From the cell containing the given text, extract its center point as [x, y] coordinate. 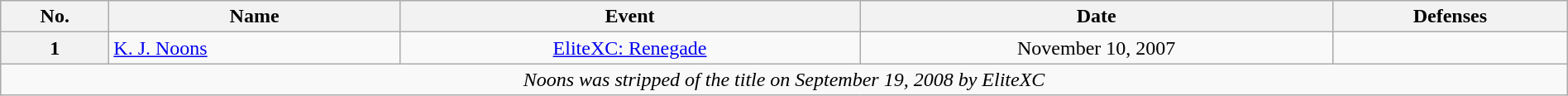
Date [1097, 17]
Defenses [1451, 17]
No. [55, 17]
November 10, 2007 [1097, 48]
Noons was stripped of the title on September 19, 2008 by EliteXC [784, 79]
K. J. Noons [255, 48]
Event [630, 17]
EliteXC: Renegade [630, 48]
1 [55, 48]
Name [255, 17]
